From the cell containing the given text, extract its center point as [x, y] coordinate. 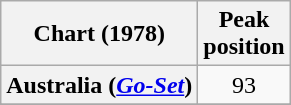
Australia (Go-Set) [100, 85]
Peakposition [244, 34]
93 [244, 85]
Chart (1978) [100, 34]
